From the cell containing the given text, extract its center point as [X, Y] coordinate. 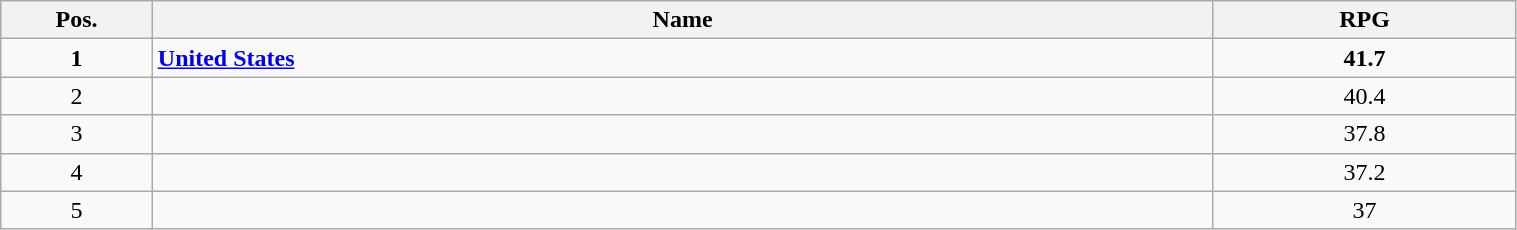
37.2 [1364, 172]
40.4 [1364, 96]
4 [77, 172]
1 [77, 58]
37.8 [1364, 134]
41.7 [1364, 58]
37 [1364, 210]
RPG [1364, 20]
Name [682, 20]
5 [77, 210]
2 [77, 96]
United States [682, 58]
Pos. [77, 20]
3 [77, 134]
